Find where the given text appears and provide that cell's center as [X, Y] coordinate. 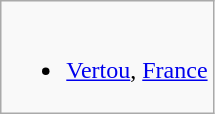
Vertou, France [107, 58]
